Detect which cell encompasses the target text, then output its [x, y] center coordinate. 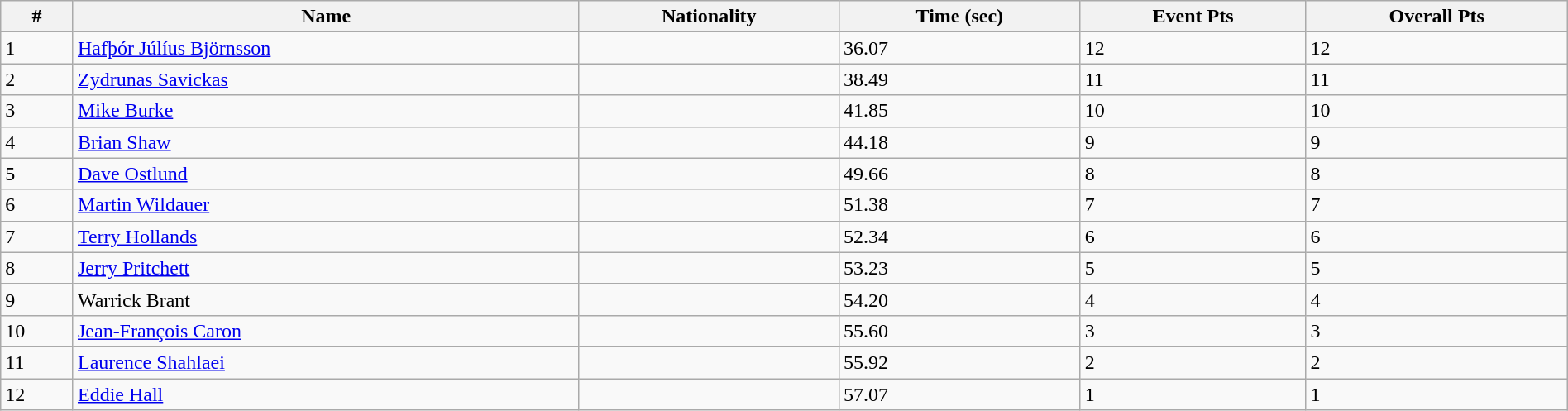
Nationality [710, 17]
Mike Burke [326, 111]
Jerry Pritchett [326, 268]
53.23 [960, 268]
49.66 [960, 174]
Brian Shaw [326, 142]
Name [326, 17]
54.20 [960, 299]
38.49 [960, 79]
Zydrunas Savickas [326, 79]
36.07 [960, 48]
57.07 [960, 394]
# [37, 17]
Eddie Hall [326, 394]
Overall Pts [1437, 17]
44.18 [960, 142]
Martin Wildauer [326, 205]
Terry Hollands [326, 237]
Time (sec) [960, 17]
Warrick Brant [326, 299]
Event Pts [1193, 17]
41.85 [960, 111]
Dave Ostlund [326, 174]
55.92 [960, 362]
51.38 [960, 205]
Jean-François Caron [326, 331]
Hafþór Júlíus Björnsson [326, 48]
55.60 [960, 331]
52.34 [960, 237]
Laurence Shahlaei [326, 362]
